Pinpoint the cell where the given text exists, returning its [x, y] midpoint coordinate. 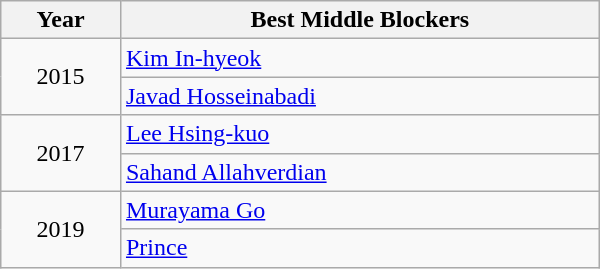
2015 [61, 77]
Javad Hosseinabadi [360, 96]
2017 [61, 153]
Prince [360, 248]
Murayama Go [360, 210]
Year [61, 20]
Best Middle Blockers [360, 20]
Lee Hsing-kuo [360, 134]
Kim In-hyeok [360, 58]
2019 [61, 229]
Sahand Allahverdian [360, 172]
